Output the (X, Y) coordinate of the center of the cell containing the given text.  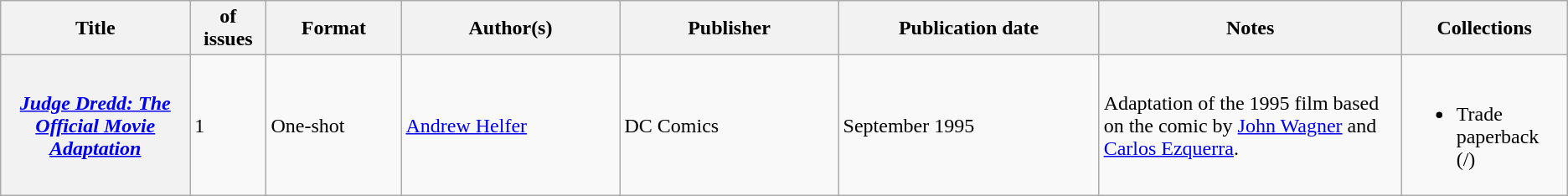
Judge Dredd: The Official Movie Adaptation (95, 126)
One-shot (333, 126)
Format (333, 28)
Publisher (729, 28)
Author(s) (511, 28)
Title (95, 28)
Adaptation of the 1995 film based on the comic by John Wagner and Carlos Ezquerra. (1250, 126)
Trade paperback (/) (1484, 126)
of issues (228, 28)
September 1995 (968, 126)
Notes (1250, 28)
Publication date (968, 28)
Collections (1484, 28)
Andrew Helfer (511, 126)
DC Comics (729, 126)
1 (228, 126)
